Return [x, y] of the center of cell containing provided text 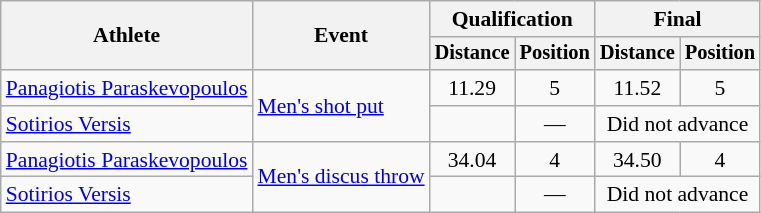
11.52 [638, 88]
34.50 [638, 160]
Final [678, 19]
Men's discus throw [342, 178]
Athlete [127, 36]
Event [342, 36]
Qualification [512, 19]
Men's shot put [342, 106]
11.29 [472, 88]
34.04 [472, 160]
